Capture the cell that displays the provided text and extract its (x, y) central coordinate. 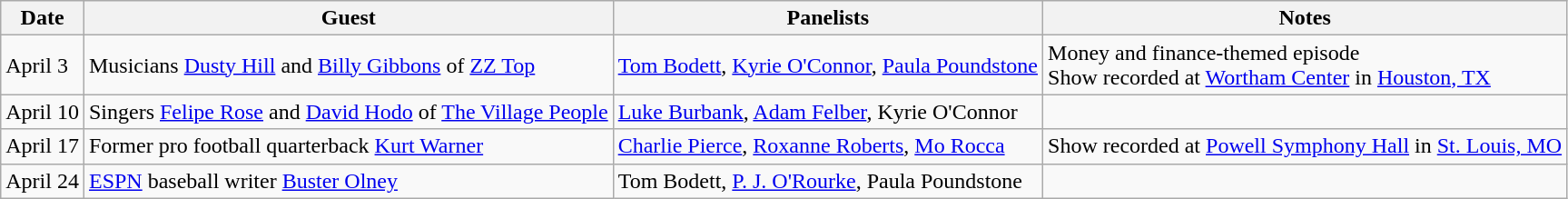
Musicians Dusty Hill and Billy Gibbons of ZZ Top (349, 65)
Charlie Pierce, Roxanne Roberts, Mo Rocca (828, 146)
Date (43, 18)
Former pro football quarterback Kurt Warner (349, 146)
Singers Felipe Rose and David Hodo of The Village People (349, 112)
Luke Burbank, Adam Felber, Kyrie O'Connor (828, 112)
Tom Bodett, Kyrie O'Connor, Paula Poundstone (828, 65)
Money and finance-themed episodeShow recorded at Wortham Center in Houston, TX (1306, 65)
Notes (1306, 18)
Tom Bodett, P. J. O'Rourke, Paula Poundstone (828, 181)
Show recorded at Powell Symphony Hall in St. Louis, MO (1306, 146)
Guest (349, 18)
April 3 (43, 65)
ESPN baseball writer Buster Olney (349, 181)
Panelists (828, 18)
April 24 (43, 181)
April 10 (43, 112)
April 17 (43, 146)
